Capture the cell that displays the provided text and extract its [x, y] central coordinate. 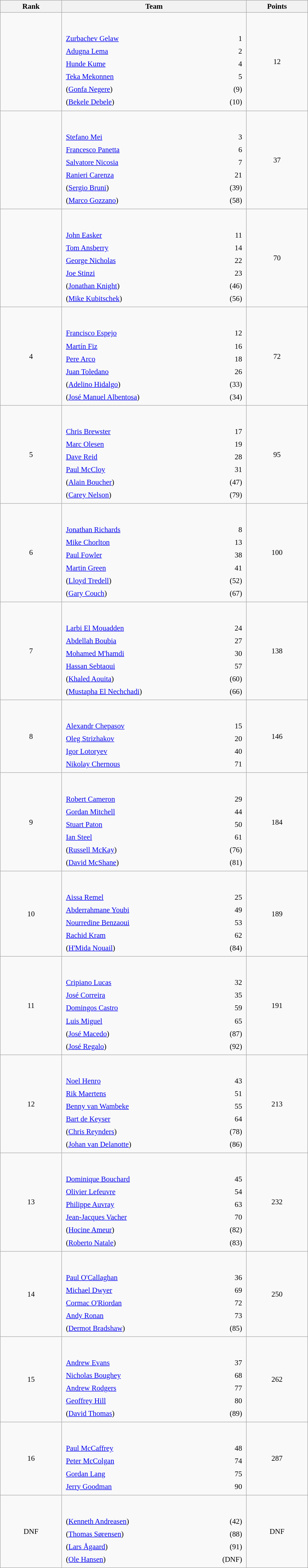
51 [227, 1093]
(76) [225, 850]
250 [277, 1294]
57 [229, 666]
54 [227, 1192]
Chris Brewster 17 Marc Olesen 19 Dave Reid 28 Paul McCloy 31 (Alain Boucher) (47) (Carey Nelson) (79) [154, 454]
(Jonathan Knight) [135, 286]
Andy Ronan [136, 1315]
Salvatore Nicosia [135, 162]
(52) [225, 581]
Chris Brewster [133, 431]
Luis Miguel [134, 1021]
63 [227, 1205]
(66) [229, 691]
Andrew Evans 37 Nicholas Boughey 68 Andrew Rodgers 77 Geoffrey Hill 80 (David Thomas) (89) [154, 1379]
Igor Lotoryev [140, 751]
Dave Reid [133, 457]
(Chris Reynders) [137, 1132]
21 [225, 175]
(Marco Gozzano) [135, 200]
(Johan van Delanotte) [137, 1144]
Pere Arco [138, 359]
Hassan Sebtaoui [139, 666]
95 [277, 454]
Nourredine Benzaoui [137, 922]
Bart de Keyser [137, 1119]
(89) [225, 1414]
Domingos Castro [134, 1008]
(91) [221, 1547]
27 [229, 641]
(92) [224, 1046]
35 [224, 995]
Paul McCaffrey 48 Peter McColgan 74 Gordan Lang 75 Jerry Goodman 90 [154, 1458]
73 [226, 1315]
(Lars Ågaard) [131, 1547]
100 [277, 553]
(Gonfa Negere) [134, 89]
68 [225, 1376]
20 [231, 739]
(José Manuel Albentosa) [138, 397]
1 [225, 39]
Francisco Espejo [138, 333]
Francisco Espejo 12 Martín Fiz 16 Pere Arco 18 Juan Toledano 26 (Adelino Hidalgo) (33) (José Manuel Albentosa) (34) [154, 356]
(Russell McKay) [134, 850]
(Thomas Sørensen) [131, 1534]
Paul Fowler [135, 555]
3 [225, 137]
(Alain Boucher) [133, 482]
19 [223, 444]
Martín Fiz [138, 346]
Points [277, 7]
Adugna Lema [134, 51]
Cripiano Lucas 32 José Correira 35 Domingos Castro 59 Luis Miguel 65 (José Macedo) (87) (José Regalo) (92) [154, 1006]
Olivier Lefeuvre [137, 1192]
26 [229, 372]
(José Regalo) [134, 1046]
(39) [225, 188]
Abderrahmane Youbi [137, 910]
(Kenneth Andreasen) (42) (Thomas Sørensen) (88) (Lars Ågaard) (91) (Ole Hansen) (DNF) [154, 1531]
(David McShane) [134, 862]
(H'Mida Nouail) [137, 948]
Geoffrey Hill [135, 1401]
31 [223, 470]
Aissa Remel [137, 897]
29 [225, 799]
Jonathan Richards 8 Mike Chorlton 13 Paul Fowler 38 Martin Green 41 (Lloyd Tredell) (52) (Gary Couch) (67) [154, 553]
(81) [225, 862]
Robert Cameron [134, 799]
Peter McColgan [138, 1461]
41 [225, 568]
77 [225, 1388]
Paul O'Callaghan 36 Michael Dwyer 69 Cormac O'Riordan 72 Andy Ronan 73 (Dermot Bradshaw) (85) [154, 1294]
71 [231, 764]
Jean-Jacques Vacher [137, 1217]
Noel Henro [137, 1081]
(Lloyd Tredell) [135, 581]
Noel Henro 43 Rik Maertens 51 Benny van Wambeke 55 Bart de Keyser 64 (Chris Reynders) (78) (Johan van Delanotte) (86) [154, 1104]
(Kenneth Andreasen) [131, 1521]
146 [277, 737]
48 [228, 1448]
John Easker [135, 235]
Andrew Rodgers [135, 1388]
10 [31, 914]
Marc Olesen [133, 444]
Nicholas Boughey [135, 1376]
(82) [227, 1230]
Dominique Bouchard 45 Olivier Lefeuvre 54 Philippe Auvray 63 Jean-Jacques Vacher 70 (Hocine Ameur) (82) (Roberto Natale) (83) [154, 1202]
184 [277, 822]
(Bekele Debele) [134, 102]
John Easker 11 Tom Ansberry 14 George Nicholas 22 Joe Stinzi 23 (Jonathan Knight) (46) (Mike Kubitschek) (56) [154, 258]
(David Thomas) [135, 1414]
Rank [31, 7]
Hunde Kume [134, 64]
36 [226, 1277]
(87) [224, 1033]
Gordan Mitchell [134, 812]
Stefano Mei 3 Francesco Panetta 6 Salvatore Nicosia 7 Ranieri Carenza 21 (Sergio Bruni) (39) (Marco Gozzano) (58) [154, 160]
191 [277, 1006]
Nikolay Chernous [140, 764]
Zurbachev Gelaw 1 Adugna Lema 2 Hunde Kume 4 Teka Mekonnen 5 (Gonfa Negere) (9) (Bekele Debele) (10) [154, 62]
Mohamed M'hamdi [139, 653]
Michael Dwyer [136, 1290]
25 [227, 897]
(Khaled Aouita) [139, 679]
Abdellah Boubia [139, 641]
75 [228, 1474]
Paul McCaffrey [138, 1448]
50 [225, 824]
Jonathan Richards [135, 530]
(86) [227, 1144]
23 [225, 273]
18 [229, 359]
(Sergio Bruni) [135, 188]
262 [277, 1379]
61 [225, 837]
30 [229, 653]
Joe Stinzi [135, 273]
287 [277, 1458]
(79) [223, 495]
232 [277, 1202]
Dominique Bouchard [137, 1179]
(Mike Kubitschek) [135, 299]
24 [229, 628]
Larbi El Mouadden 24 Abdellah Boubia 27 Mohamed M'hamdi 30 Hassan Sebtaoui 57 (Khaled Aouita) (60) (Mustapha El Nechchadi) (66) [154, 651]
(60) [229, 679]
(10) [225, 102]
49 [227, 910]
(Roberto Natale) [137, 1243]
(83) [227, 1243]
53 [227, 922]
(67) [225, 593]
Rik Maertens [137, 1093]
90 [228, 1486]
Mike Chorlton [135, 542]
Robert Cameron 29 Gordan Mitchell 44 Stuart Paton 50 Ian Steel 61 (Russell McKay) (76) (David McShane) (81) [154, 822]
Philippe Auvray [137, 1205]
(88) [221, 1534]
Ian Steel [134, 837]
(José Macedo) [134, 1033]
38 [225, 555]
Rachid Kram [137, 935]
43 [227, 1081]
32 [224, 983]
Team [154, 7]
Cormac O'Riordan [136, 1303]
(Mustapha El Nechchadi) [139, 691]
(Adelino Hidalgo) [138, 384]
28 [223, 457]
Jerry Goodman [138, 1486]
Paul O'Callaghan [136, 1277]
(33) [229, 384]
José Correira [134, 995]
(9) [225, 89]
(46) [225, 286]
(84) [227, 948]
George Nicholas [135, 260]
55 [227, 1106]
Benny van Wambeke [137, 1106]
Alexandr Chepasov [140, 726]
64 [227, 1119]
(Hocine Ameur) [137, 1230]
Stefano Mei [135, 137]
Francesco Panetta [135, 150]
(Ole Hansen) [131, 1559]
74 [228, 1461]
(42) [221, 1521]
Alexandr Chepasov 15 Oleg Strizhakov 20 Igor Lotoryev 40 Nikolay Chernous 71 [154, 737]
22 [225, 260]
45 [227, 1179]
80 [225, 1401]
189 [277, 914]
69 [226, 1290]
44 [225, 812]
17 [223, 431]
Teka Mekonnen [134, 77]
Oleg Strizhakov [140, 739]
Zurbachev Gelaw [134, 39]
65 [224, 1021]
(58) [225, 200]
Martin Green [135, 568]
Andrew Evans [135, 1363]
(Gary Couch) [135, 593]
138 [277, 651]
Paul McCloy [133, 470]
(47) [223, 482]
Cripiano Lucas [134, 983]
(Carey Nelson) [133, 495]
Larbi El Mouadden [139, 628]
Gordan Lang [138, 1474]
(56) [225, 299]
59 [224, 1008]
213 [277, 1104]
(Dermot Bradshaw) [136, 1328]
(85) [226, 1328]
(34) [229, 397]
Ranieri Carenza [135, 175]
Tom Ansberry [135, 248]
(78) [227, 1132]
(DNF) [221, 1559]
Aissa Remel 25 Abderrahmane Youbi 49 Nourredine Benzaoui 53 Rachid Kram 62 (H'Mida Nouail) (84) [154, 914]
Juan Toledano [138, 372]
62 [227, 935]
40 [231, 751]
9 [31, 822]
Stuart Paton [134, 824]
2 [225, 51]
